Return the [X, Y] coordinate for the center point of the cell that contains the specified text.  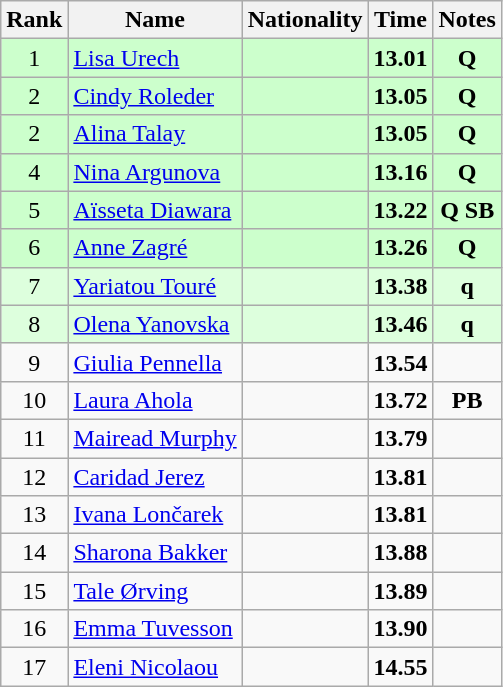
Q SB [467, 210]
13.79 [400, 438]
Anne Zagré [155, 248]
15 [34, 591]
Eleni Nicolaou [155, 667]
1 [34, 58]
12 [34, 477]
Olena Yanovska [155, 324]
8 [34, 324]
Alina Talay [155, 134]
14.55 [400, 667]
Yariatou Touré [155, 286]
13 [34, 515]
Lisa Urech [155, 58]
Nationality [305, 20]
13.72 [400, 400]
Sharona Bakker [155, 553]
Laura Ahola [155, 400]
13.22 [400, 210]
Caridad Jerez [155, 477]
14 [34, 553]
10 [34, 400]
Giulia Pennella [155, 362]
13.46 [400, 324]
Emma Tuvesson [155, 629]
13.88 [400, 553]
16 [34, 629]
13.54 [400, 362]
13.90 [400, 629]
Time [400, 20]
13.89 [400, 591]
13.26 [400, 248]
9 [34, 362]
4 [34, 172]
7 [34, 286]
Rank [34, 20]
Cindy Roleder [155, 96]
13.01 [400, 58]
Notes [467, 20]
Nina Argunova [155, 172]
11 [34, 438]
Ivana Lončarek [155, 515]
5 [34, 210]
Aïsseta Diawara [155, 210]
Name [155, 20]
13.38 [400, 286]
13.16 [400, 172]
17 [34, 667]
6 [34, 248]
Tale Ørving [155, 591]
PB [467, 400]
Mairead Murphy [155, 438]
